Identify which cell holds the provided text, then report its [X, Y] central coordinate. 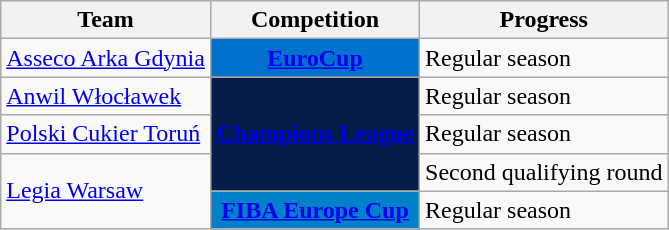
FIBA Europe Cup [314, 210]
Competition [314, 20]
Champions League [314, 134]
Progress [544, 20]
Anwil Włocławek [106, 96]
Asseco Arka Gdynia [106, 58]
Team [106, 20]
Second qualifying round [544, 172]
EuroCup [314, 58]
Legia Warsaw [106, 191]
Polski Cukier Toruń [106, 134]
